Identify which cell holds the provided text, then report its (x, y) central coordinate. 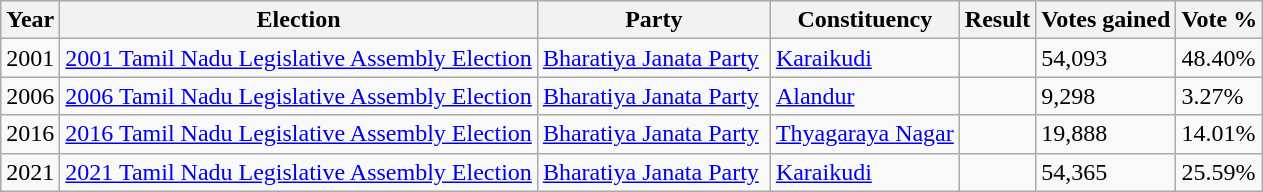
Result (997, 20)
Votes gained (1106, 20)
2006 (30, 96)
54,093 (1106, 58)
2001 Tamil Nadu Legislative Assembly Election (299, 58)
14.01% (1220, 134)
Party (654, 20)
Alandur (864, 96)
2021 (30, 172)
Vote % (1220, 20)
2006 Tamil Nadu Legislative Assembly Election (299, 96)
Constituency (864, 20)
2021 Tamil Nadu Legislative Assembly Election (299, 172)
Election (299, 20)
19,888 (1106, 134)
3.27% (1220, 96)
2016 Tamil Nadu Legislative Assembly Election (299, 134)
25.59% (1220, 172)
2001 (30, 58)
48.40% (1220, 58)
Thyagaraya Nagar (864, 134)
Year (30, 20)
54,365 (1106, 172)
9,298 (1106, 96)
2016 (30, 134)
